Extract the (x, y) coordinate from the center of the cell holding the provided text.  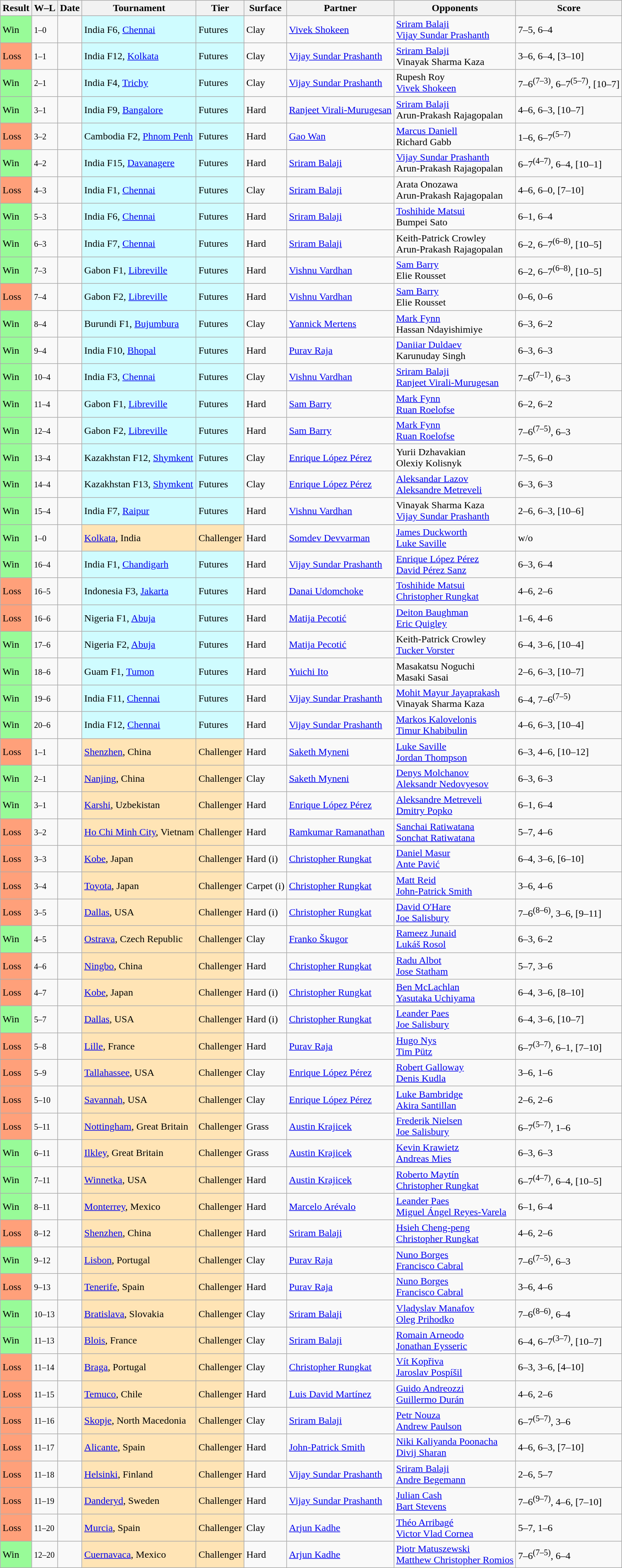
Nigeria F2, Abuja (139, 645)
Keith-Patrick Crowley Tucker Vorster (455, 645)
Luis David Martínez (340, 1394)
17–6 (44, 645)
Roberto Maytín Christopher Rungkat (455, 1179)
16–4 (44, 564)
Tenerife, Spain (139, 1287)
India F10, Bhopal (139, 350)
Théo Arribagé Victor Vlad Cornea (455, 1527)
Rameez Junaid Lukáš Rosol (455, 939)
11–20 (44, 1527)
6–4, 3–6, [10–4] (569, 645)
Skopje, North Macedonia (139, 1420)
5–7, 3–6 (569, 966)
11–16 (44, 1420)
Indonesia F3, Jakarta (139, 591)
Luke Saville Jordan Thompson (455, 752)
Burundi F1, Bujumbura (139, 323)
India F7, Chennai (139, 243)
7–6(9–7), 4–6, [7–10] (569, 1501)
Lisbon, Portugal (139, 1260)
Braga, Portugal (139, 1367)
Opponents (455, 8)
4–6, 6–3, [10–4] (569, 725)
Luke Bambridge Akira Santillan (455, 1100)
Guido Andreozzi Guillermo Durán (455, 1394)
Carpet (i) (265, 886)
Partner (340, 8)
Radu Albot Jose Statham (455, 966)
James Duckworth Luke Saville (455, 538)
Matt Reid John-Patrick Smith (455, 886)
11–4 (44, 404)
6–4, 3–6, [10–7] (569, 1019)
3–4 (44, 886)
Gao Wan (340, 137)
Sriram Balaji Vinayak Sharma Kaza (455, 56)
Markos Kalovelonis Timur Khabibulin (455, 725)
14–4 (44, 484)
Ho Chi Minh City, Vietnam (139, 832)
9–4 (44, 350)
Daniiar Duldaev Karunuday Singh (455, 350)
5–3 (44, 216)
5–7 (44, 1019)
6–7(3–7), 6–1, [7–10] (569, 1046)
15–4 (44, 511)
Marcus Daniell Richard Gabb (455, 137)
Vinayak Sharma Kaza Vijay Sundar Prashanth (455, 511)
Mark Fynn Hassan Ndayishimiye (455, 323)
Danderyd, Sweden (139, 1501)
7–6(7–1), 6–3 (569, 378)
Date (70, 8)
Aleksandre Metreveli Dmitry Popko (455, 805)
Sriram Balaji Ranjeet Virali-Murugesan (455, 378)
7–5, 6–0 (569, 457)
4–6, 6–3, [7–10] (569, 1448)
8–12 (44, 1234)
Toshihide Matsui Bumpei Sato (455, 216)
Masakatsu Noguchi Masaki Sasai (455, 671)
Yannick Mertens (340, 323)
Sriram Balaji Andre Begemann (455, 1474)
Sriram Balaji Vijay Sundar Prashanth (455, 30)
Ningbo, China (139, 966)
Ostrava, Czech Republic (139, 939)
India F1, Chandigarh (139, 564)
7–5, 6–4 (569, 30)
4–6, 6–0, [7–10] (569, 190)
Vladyslav Manafov Oleg Prihodko (455, 1313)
Toyota, Japan (139, 886)
Kolkata, India (139, 538)
Hsieh Cheng-peng Christopher Rungkat (455, 1234)
6–4, 3–6, [6–10] (569, 859)
Robert Galloway Denis Kudla (455, 1072)
11–18 (44, 1474)
Danai Udomchoke (340, 591)
10–4 (44, 378)
Ranjeet Virali-Murugesan (340, 109)
11–15 (44, 1394)
Murcia, Spain (139, 1527)
Nanjing, China (139, 779)
Tier (220, 8)
Keith-Patrick Crowley Arun-Prakash Rajagopalan (455, 243)
Vijay Sundar Prashanth Arun-Prakash Rajagopalan (455, 163)
Temuco, Chile (139, 1394)
6–3, 6–4 (569, 564)
6–4, 6–7(3–7), [10–7] (569, 1341)
19–6 (44, 698)
9–12 (44, 1260)
Petr Nouza Andrew Paulson (455, 1420)
6–7(4–7), 6–4, [10–1] (569, 163)
Lille, France (139, 1046)
Enrique López Pérez David Pérez Sanz (455, 564)
7–6(8–6), 3–6, [9–11] (569, 912)
4–3 (44, 190)
6–7(5–7), 1–6 (569, 1126)
w/o (569, 538)
2–6, 5–7 (569, 1474)
Aleksandar Lazov Aleksandre Metreveli (455, 484)
Sanchai Ratiwatana Sonchat Ratiwatana (455, 832)
David O'Hare Joe Salisbury (455, 912)
7–6(8–6), 6–4 (569, 1313)
Frederik Nielsen Joe Salisbury (455, 1126)
6–3 (44, 243)
2–6, 6–3, [10–6] (569, 511)
Daniel Masur Ante Pavić (455, 859)
18–6 (44, 671)
Bratislava, Slovakia (139, 1313)
13–4 (44, 457)
Savannah, USA (139, 1100)
Winnetka, USA (139, 1179)
8–4 (44, 323)
5–11 (44, 1126)
7–4 (44, 297)
12–20 (44, 1554)
Vít Kopřiva Jaroslav Pospíšil (455, 1367)
Yuichi Ito (340, 671)
11–13 (44, 1341)
Deiton Baughman Eric Quigley (455, 618)
7–11 (44, 1179)
5–8 (44, 1046)
4–2 (44, 163)
Cambodia F2, Phnom Penh (139, 137)
3–3 (44, 859)
Score (569, 8)
1–6, 6–7(5–7) (569, 137)
6–7(4–7), 6–4, [10–5] (569, 1179)
12–4 (44, 431)
Hugo Nys Tim Pütz (455, 1046)
Tournament (139, 8)
Nottingham, Great Britain (139, 1126)
5–7, 4–6 (569, 832)
6–3, 4–6, [10–12] (569, 752)
Leander Paes Miguel Ángel Reyes-Varela (455, 1207)
6–4, 3–6, [8–10] (569, 993)
Result (16, 8)
India F7, Raipur (139, 511)
6–4, 7–6(7–5) (569, 698)
0–6, 0–6 (569, 297)
7–6(7–3), 6–7(5–7), [10–7] (569, 83)
7–3 (44, 270)
3–6, 6–4, [3–10] (569, 56)
Kevin Krawietz Andreas Mies (455, 1153)
4–6 (44, 966)
11–17 (44, 1448)
9–13 (44, 1287)
1–6, 4–6 (569, 618)
Sriram Balaji Arun-Prakash Rajagopalan (455, 109)
5–9 (44, 1072)
Niki Kaliyanda Poonacha Divij Sharan (455, 1448)
16–5 (44, 591)
Leander Paes Joe Salisbury (455, 1019)
Denys Molchanov Aleksandr Nedovyesov (455, 779)
11–19 (44, 1501)
Helsinki, Finland (139, 1474)
16–6 (44, 618)
3–6, 1–6 (569, 1072)
Karshi, Uzbekistan (139, 805)
Alicante, Spain (139, 1448)
Cuernavaca, Mexico (139, 1554)
Somdev Devvarman (340, 538)
Franko Škugor (340, 939)
Yurii Dzhavakian Olexiy Kolisnyk (455, 457)
Romain Arneodo Jonathan Eysseric (455, 1341)
Ramkumar Ramanathan (340, 832)
Surface (265, 8)
Monterrey, Mexico (139, 1207)
6–7(5–7), 3–6 (569, 1420)
10–13 (44, 1313)
Ilkley, Great Britain (139, 1153)
7–6(7–5), 6–4 (569, 1554)
6–2, 6–2 (569, 404)
5–10 (44, 1100)
India F1, Chennai (139, 190)
Piotr Matuszewski Matthew Christopher Romios (455, 1554)
3–5 (44, 912)
Nigeria F1, Abuja (139, 618)
Arata Onozawa Arun-Prakash Rajagopalan (455, 190)
2–6, 2–6 (569, 1100)
India F11, Chennai (139, 698)
20–6 (44, 725)
4–5 (44, 939)
Mohit Mayur Jayaprakash Vinayak Sharma Kaza (455, 698)
Toshihide Matsui Christopher Rungkat (455, 591)
8–11 (44, 1207)
John-Patrick Smith (340, 1448)
Guam F1, Tumon (139, 671)
Julian Cash Bart Stevens (455, 1501)
India F12, Kolkata (139, 56)
4–7 (44, 993)
Ben McLachlan Yasutaka Uchiyama (455, 993)
Vivek Shokeen (340, 30)
W–L (44, 8)
Tallahassee, USA (139, 1072)
6–11 (44, 1153)
India F4, Trichy (139, 83)
4–6, 6–3, [10–7] (569, 109)
2–6, 6–3, [10–7] (569, 671)
11–14 (44, 1367)
5–7, 1–6 (569, 1527)
India F12, Chennai (139, 725)
India F15, Davanagere (139, 163)
Kazakhstan F13, Shymkent (139, 484)
India F9, Bangalore (139, 109)
Blois, France (139, 1341)
India F3, Chennai (139, 378)
Rupesh Roy Vivek Shokeen (455, 83)
Kazakhstan F12, Shymkent (139, 457)
6–3, 3–6, [4–10] (569, 1367)
Marcelo Arévalo (340, 1207)
